Locate the cell with the specified text and output its [X, Y] center coordinate. 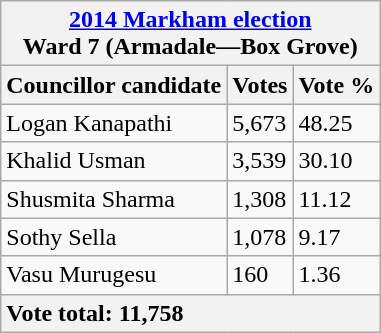
2014 Markham electionWard 7 (Armadale—Box Grove) [190, 34]
5,673 [260, 123]
Logan Kanapathi [114, 123]
1,078 [260, 237]
1,308 [260, 199]
30.10 [336, 161]
Vote total: 11,758 [190, 313]
Councillor candidate [114, 85]
Khalid Usman [114, 161]
11.12 [336, 199]
1.36 [336, 275]
160 [260, 275]
48.25 [336, 123]
Vasu Murugesu [114, 275]
Shusmita Sharma [114, 199]
Vote % [336, 85]
Sothy Sella [114, 237]
3,539 [260, 161]
Votes [260, 85]
9.17 [336, 237]
